Find where the given text appears and provide that cell's center as (x, y) coordinate. 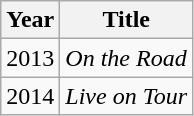
Year (30, 20)
2013 (30, 58)
On the Road (126, 58)
2014 (30, 96)
Title (126, 20)
Live on Tour (126, 96)
